Scan for the cell matching the given text and deliver its (X, Y) coordinate at center. 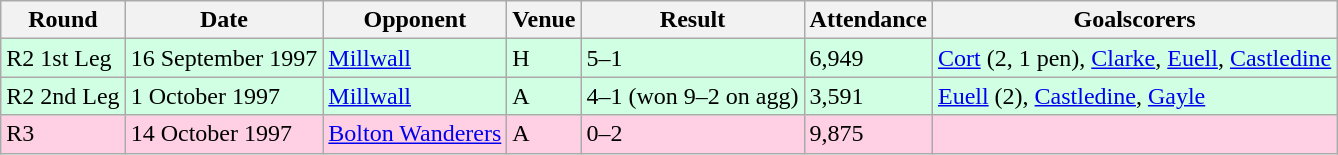
0–2 (692, 134)
Venue (544, 20)
H (544, 58)
Bolton Wanderers (415, 134)
4–1 (won 9–2 on agg) (692, 96)
Opponent (415, 20)
16 September 1997 (224, 58)
Round (63, 20)
Date (224, 20)
5–1 (692, 58)
Result (692, 20)
R3 (63, 134)
1 October 1997 (224, 96)
Euell (2), Castledine, Gayle (1134, 96)
Attendance (868, 20)
R2 2nd Leg (63, 96)
6,949 (868, 58)
R2 1st Leg (63, 58)
14 October 1997 (224, 134)
Goalscorers (1134, 20)
3,591 (868, 96)
9,875 (868, 134)
Cort (2, 1 pen), Clarke, Euell, Castledine (1134, 58)
